Return the [X, Y] coordinate for the center point of the cell that contains the specified text.  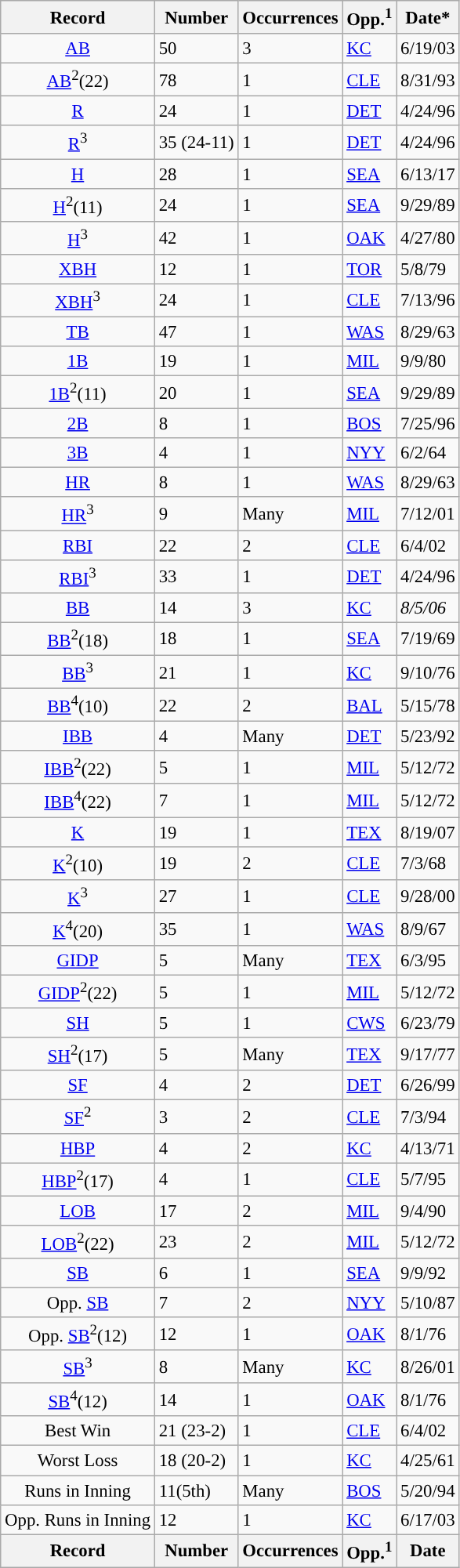
5/23/92 [428, 737]
5/8/79 [428, 270]
BB [78, 608]
6/26/99 [428, 1085]
35 [196, 929]
K [78, 832]
8/9/67 [428, 929]
GIDP2(22) [78, 991]
K4(20) [78, 929]
6/17/03 [428, 1519]
Runs in Inning [78, 1490]
R3 [78, 142]
IBB [78, 737]
4/13/71 [428, 1148]
9 [196, 514]
CWS [370, 1023]
5/10/87 [428, 1302]
LOB [78, 1211]
GIDP [78, 961]
H [78, 174]
2B [78, 424]
1B [78, 361]
SH2(17) [78, 1054]
11(5th) [196, 1490]
7/3/68 [428, 863]
XBH3 [78, 300]
H3 [78, 237]
17 [196, 1211]
5/7/95 [428, 1179]
7/13/96 [428, 300]
18 (20-2) [196, 1461]
SB3 [78, 1367]
HBP [78, 1148]
7/3/94 [428, 1117]
AB2(22) [78, 80]
9/28/00 [428, 896]
Date [428, 1551]
42 [196, 237]
7/12/01 [428, 514]
6/3/95 [428, 961]
6/19/03 [428, 49]
HBP2(17) [78, 1179]
SF [78, 1085]
AB [78, 49]
XBH [78, 270]
78 [196, 80]
RBI3 [78, 576]
8/19/07 [428, 832]
9/9/92 [428, 1273]
SB4(12) [78, 1400]
SF2 [78, 1117]
R [78, 111]
Opp. SB2(12) [78, 1334]
IBB4(22) [78, 800]
9/17/77 [428, 1054]
Worst Loss [78, 1461]
9/4/90 [428, 1211]
21 (23-2) [196, 1432]
18 [196, 639]
Date* [428, 17]
28 [196, 174]
5/15/78 [428, 705]
6/2/64 [428, 453]
8/5/06 [428, 608]
1B2(11) [78, 393]
LOB2(22) [78, 1242]
27 [196, 896]
47 [196, 331]
SH [78, 1023]
50 [196, 49]
8/31/93 [428, 80]
HR3 [78, 514]
20 [196, 393]
IBB2(22) [78, 767]
Opp. Runs in Inning [78, 1519]
BB2(18) [78, 639]
K2(10) [78, 863]
8/26/01 [428, 1367]
HR [78, 483]
33 [196, 576]
23 [196, 1242]
6/23/79 [428, 1023]
9/9/80 [428, 361]
3B [78, 453]
BAL [370, 705]
7/19/69 [428, 639]
4/27/80 [428, 237]
TB [78, 331]
RBI [78, 545]
Best Win [78, 1432]
9/10/76 [428, 672]
5/20/94 [428, 1490]
SB [78, 1273]
7/25/96 [428, 424]
21 [196, 672]
TOR [370, 270]
4/25/61 [428, 1461]
H2(11) [78, 205]
35 (24-11) [196, 142]
BB3 [78, 672]
6/13/17 [428, 174]
BB4(10) [78, 705]
Opp. SB [78, 1302]
K3 [78, 896]
6 [196, 1273]
